Detect which cell encompasses the target text, then output its [x, y] center coordinate. 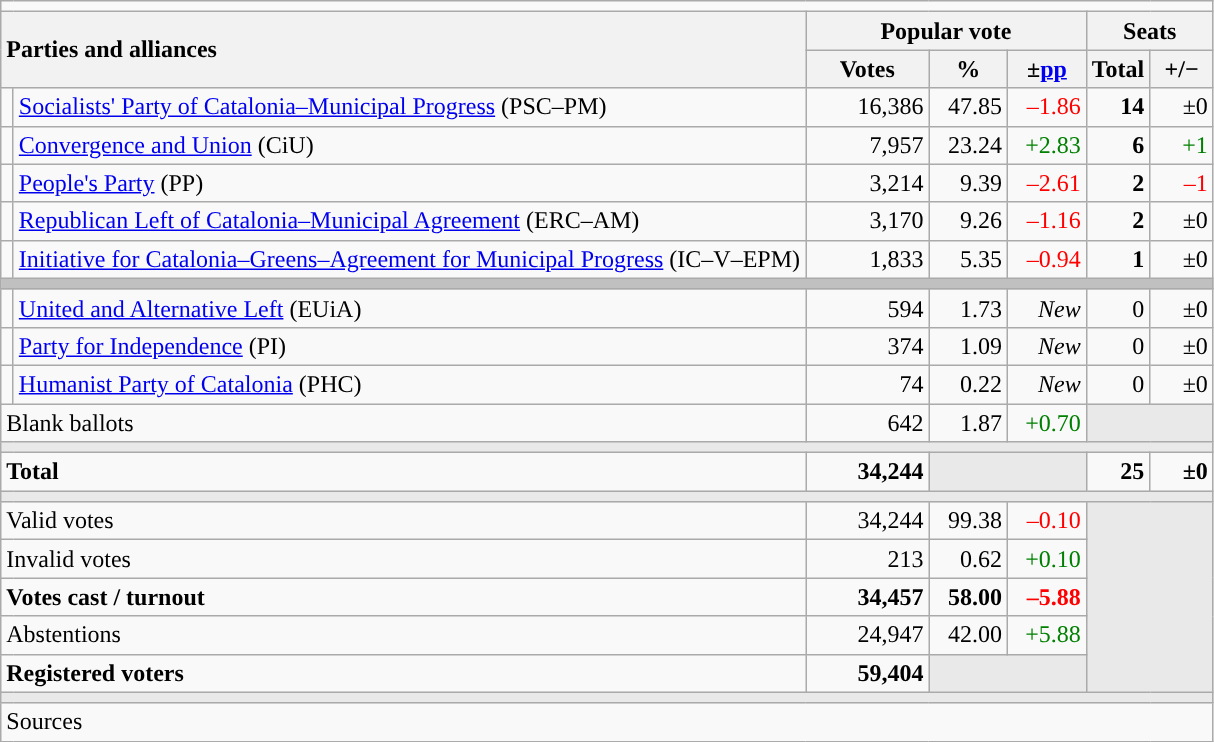
–2.61 [1048, 183]
1.09 [968, 346]
–5.88 [1048, 597]
Parties and alliances [404, 50]
+2.83 [1048, 145]
+1 [1182, 145]
34,457 [868, 597]
3,214 [868, 183]
Humanist Party of Catalonia (PHC) [409, 384]
0.62 [968, 559]
42.00 [968, 635]
213 [868, 559]
Registered voters [404, 673]
1.87 [968, 423]
Republican Left of Catalonia–Municipal Agreement (ERC–AM) [409, 221]
–1.86 [1048, 107]
Party for Independence (PI) [409, 346]
+0.10 [1048, 559]
–1 [1182, 183]
Votes cast / turnout [404, 597]
6 [1118, 145]
5.35 [968, 259]
594 [868, 308]
74 [868, 384]
14 [1118, 107]
Initiative for Catalonia–Greens–Agreement for Municipal Progress (IC–V–EPM) [409, 259]
0.22 [968, 384]
Abstentions [404, 635]
+0.70 [1048, 423]
–0.94 [1048, 259]
1 [1118, 259]
9.26 [968, 221]
+5.88 [1048, 635]
24,947 [868, 635]
7,957 [868, 145]
+/− [1182, 69]
1.73 [968, 308]
% [968, 69]
Valid votes [404, 521]
Popular vote [946, 31]
United and Alternative Left (EUiA) [409, 308]
25 [1118, 472]
9.39 [968, 183]
47.85 [968, 107]
16,386 [868, 107]
3,170 [868, 221]
People's Party (PP) [409, 183]
Sources [608, 722]
99.38 [968, 521]
Convergence and Union (CiU) [409, 145]
59,404 [868, 673]
1,833 [868, 259]
Seats [1150, 31]
58.00 [968, 597]
374 [868, 346]
Votes [868, 69]
642 [868, 423]
–0.10 [1048, 521]
–1.16 [1048, 221]
23.24 [968, 145]
Socialists' Party of Catalonia–Municipal Progress (PSC–PM) [409, 107]
Blank ballots [404, 423]
±pp [1048, 69]
Invalid votes [404, 559]
